Find where the given text appears and provide that cell's center as (x, y) coordinate. 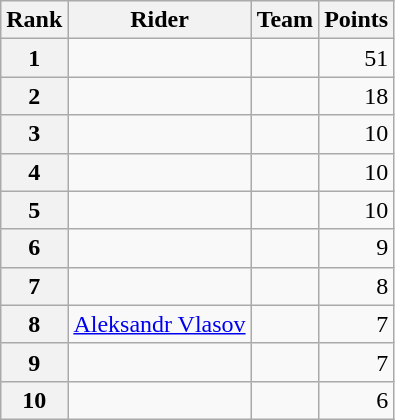
4 (34, 172)
1 (34, 58)
Aleksandr Vlasov (160, 324)
Rank (34, 20)
5 (34, 210)
2 (34, 96)
51 (356, 58)
Rider (160, 20)
18 (356, 96)
Team (285, 20)
Points (356, 20)
3 (34, 134)
